Find where the given text appears and provide that cell's center as [X, Y] coordinate. 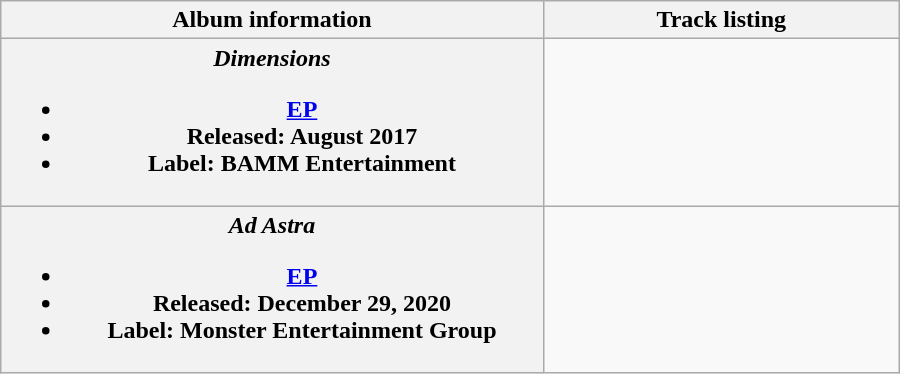
DimensionsEPReleased: August 2017Label: BAMM Entertainment [272, 122]
Album information [272, 20]
Track listing [721, 20]
Ad AstraEPReleased: December 29, 2020Label: Monster Entertainment Group [272, 290]
